Provide the (x, y) coordinate of the cell's center where the given text is located.  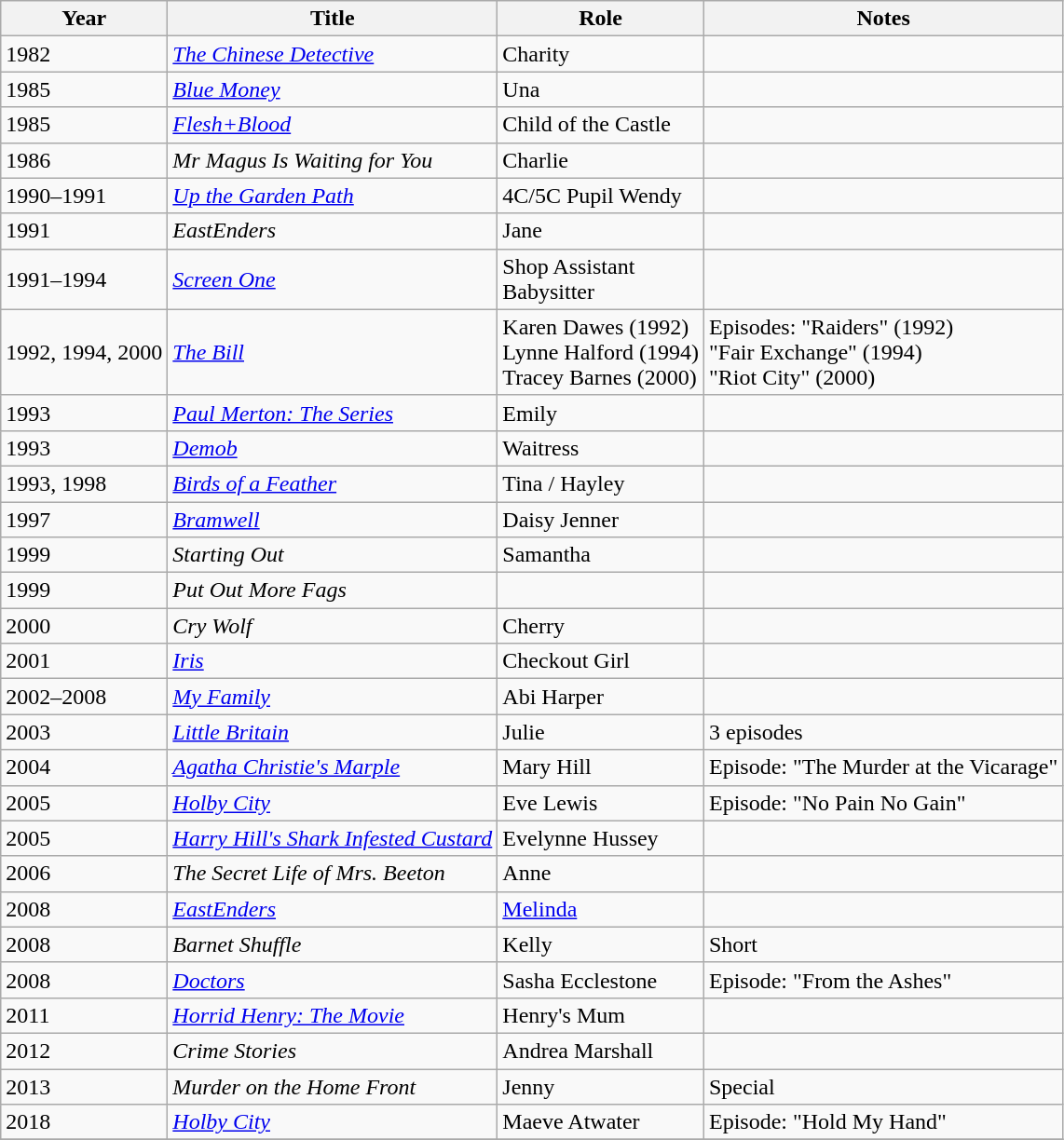
Jenny (601, 1087)
Screen One (333, 279)
1993, 1998 (84, 483)
Waitress (601, 448)
Role (601, 19)
2003 (84, 732)
Doctors (333, 980)
Charity (601, 54)
Episode: "From the Ashes" (883, 980)
2001 (84, 661)
Checkout Girl (601, 661)
Anne (601, 874)
Mr Magus Is Waiting for You (333, 160)
Little Britain (333, 732)
Notes (883, 19)
4C/5C Pupil Wendy (601, 196)
Harry Hill's Shark Infested Custard (333, 838)
Samantha (601, 555)
2013 (84, 1087)
1997 (84, 519)
Julie (601, 732)
The Bill (333, 352)
Crime Stories (333, 1051)
3 episodes (883, 732)
Episodes: "Raiders" (1992)"Fair Exchange" (1994)"Riot City" (2000) (883, 352)
Maeve Atwater (601, 1122)
Charlie (601, 160)
2011 (84, 1015)
The Chinese Detective (333, 54)
Sasha Ecclestone (601, 980)
Bramwell (333, 519)
Iris (333, 661)
Andrea Marshall (601, 1051)
Murder on the Home Front (333, 1087)
Una (601, 89)
1992, 1994, 2000 (84, 352)
Kelly (601, 944)
Title (333, 19)
2006 (84, 874)
Paul Merton: The Series (333, 413)
Shop AssistantBabysitter (601, 279)
Evelynne Hussey (601, 838)
Episode: "The Murder at the Vicarage" (883, 767)
Tina / Hayley (601, 483)
Special (883, 1087)
Agatha Christie's Marple (333, 767)
Abi Harper (601, 697)
Flesh+Blood (333, 125)
Birds of a Feather (333, 483)
Emily (601, 413)
Blue Money (333, 89)
Mary Hill (601, 767)
2012 (84, 1051)
Eve Lewis (601, 803)
Jane (601, 231)
1990–1991 (84, 196)
Cry Wolf (333, 626)
1986 (84, 160)
Horrid Henry: The Movie (333, 1015)
Child of the Castle (601, 125)
2002–2008 (84, 697)
2000 (84, 626)
Year (84, 19)
1982 (84, 54)
Episode: "No Pain No Gain" (883, 803)
Melinda (601, 909)
Short (883, 944)
Episode: "Hold My Hand" (883, 1122)
My Family (333, 697)
Henry's Mum (601, 1015)
Starting Out (333, 555)
Put Out More Fags (333, 590)
1991–1994 (84, 279)
Cherry (601, 626)
2004 (84, 767)
Demob (333, 448)
1991 (84, 231)
Up the Garden Path (333, 196)
Barnet Shuffle (333, 944)
Daisy Jenner (601, 519)
Karen Dawes (1992)Lynne Halford (1994)Tracey Barnes (2000) (601, 352)
2018 (84, 1122)
The Secret Life of Mrs. Beeton (333, 874)
